Return (X, Y) of the center of cell containing provided text 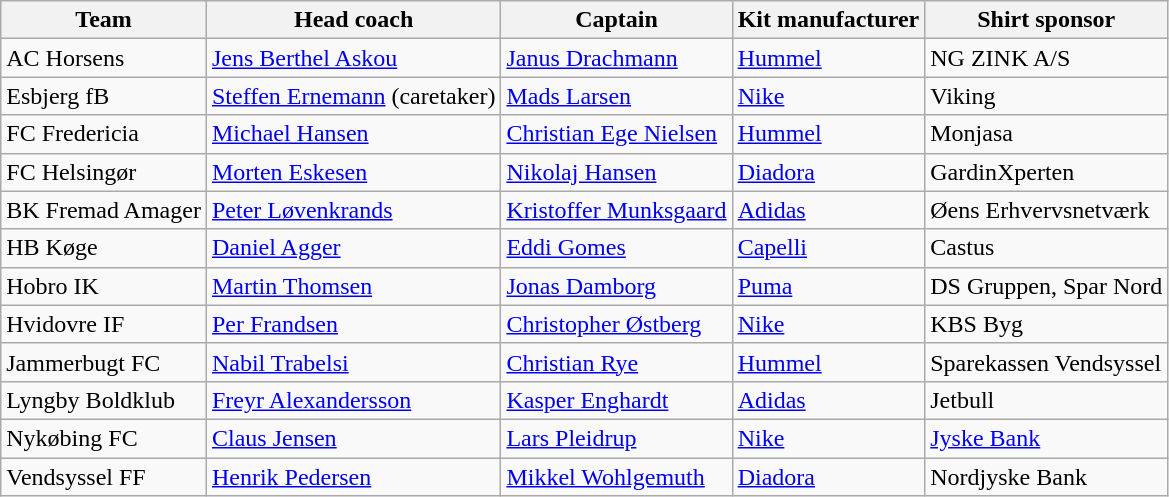
Nikolaj Hansen (616, 172)
Freyr Alexandersson (353, 400)
Capelli (828, 248)
AC Horsens (104, 58)
Daniel Agger (353, 248)
KBS Byg (1046, 324)
Puma (828, 286)
Peter Løvenkrands (353, 210)
Kasper Enghardt (616, 400)
Jonas Damborg (616, 286)
Eddi Gomes (616, 248)
Jammerbugt FC (104, 362)
Nordjyske Bank (1046, 477)
Jyske Bank (1046, 438)
Team (104, 20)
Michael Hansen (353, 134)
GardinXperten (1046, 172)
Esbjerg fB (104, 96)
Castus (1046, 248)
Christopher Østberg (616, 324)
Jetbull (1046, 400)
Mads Larsen (616, 96)
Viking (1046, 96)
Morten Eskesen (353, 172)
Shirt sponsor (1046, 20)
Lars Pleidrup (616, 438)
Janus Drachmann (616, 58)
Hobro IK (104, 286)
Per Frandsen (353, 324)
FC Helsingør (104, 172)
Steffen Ernemann (caretaker) (353, 96)
Christian Ege Nielsen (616, 134)
FC Fredericia (104, 134)
Kristoffer Munksgaard (616, 210)
Sparekassen Vendsyssel (1046, 362)
Hvidovre IF (104, 324)
NG ZINK A/S (1046, 58)
Jens Berthel Askou (353, 58)
BK Fremad Amager (104, 210)
Kit manufacturer (828, 20)
HB Køge (104, 248)
Vendsyssel FF (104, 477)
Martin Thomsen (353, 286)
Nabil Trabelsi (353, 362)
Nykøbing FC (104, 438)
Øens Erhvervsnetværk (1046, 210)
Lyngby Boldklub (104, 400)
Head coach (353, 20)
Captain (616, 20)
Claus Jensen (353, 438)
Monjasa (1046, 134)
Henrik Pedersen (353, 477)
DS Gruppen, Spar Nord (1046, 286)
Mikkel Wohlgemuth (616, 477)
Christian Rye (616, 362)
